Return the [X, Y] coordinate for the center point of the cell that contains the specified text.  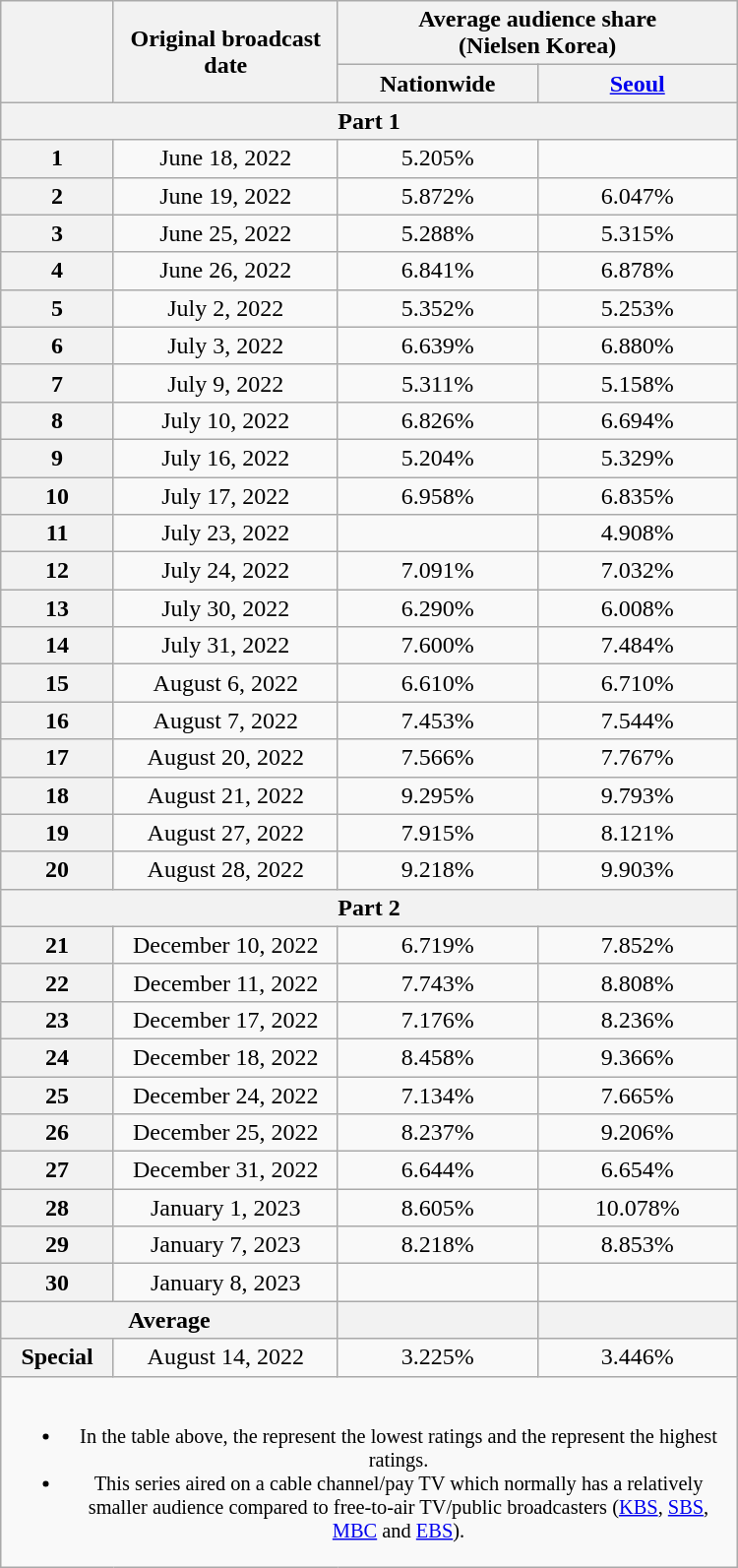
5.158% [638, 383]
5.872% [437, 196]
7.484% [638, 646]
7.566% [437, 758]
5.205% [437, 158]
July 23, 2022 [225, 533]
7.767% [638, 758]
7.134% [437, 1096]
7.852% [638, 945]
8.605% [437, 1208]
August 28, 2022 [225, 870]
Average audience share(Nielsen Korea) [537, 33]
Average [169, 1320]
7.665% [638, 1096]
August 21, 2022 [225, 795]
5.204% [437, 458]
Nationwide [437, 84]
2 [57, 196]
10 [57, 495]
August 6, 2022 [225, 683]
June 18, 2022 [225, 158]
August 27, 2022 [225, 833]
August 7, 2022 [225, 721]
July 24, 2022 [225, 571]
10.078% [638, 1208]
July 31, 2022 [225, 646]
9.218% [437, 870]
9.295% [437, 795]
8 [57, 420]
21 [57, 945]
7.176% [437, 1020]
12 [57, 571]
7.032% [638, 571]
Original broadcast date [225, 51]
7.453% [437, 721]
7.091% [437, 571]
December 17, 2022 [225, 1020]
December 11, 2022 [225, 982]
4 [57, 271]
6.958% [437, 495]
9.903% [638, 870]
20 [57, 870]
Special [57, 1357]
5.315% [638, 233]
6.841% [437, 271]
December 31, 2022 [225, 1170]
8.853% [638, 1245]
December 18, 2022 [225, 1057]
6.290% [437, 608]
8.237% [437, 1133]
6.878% [638, 271]
January 7, 2023 [225, 1245]
8.121% [638, 833]
15 [57, 683]
Part 1 [369, 121]
19 [57, 833]
6.644% [437, 1170]
June 19, 2022 [225, 196]
July 17, 2022 [225, 495]
August 14, 2022 [225, 1357]
6 [57, 345]
6.639% [437, 345]
8.218% [437, 1245]
3.225% [437, 1357]
June 25, 2022 [225, 233]
7.544% [638, 721]
22 [57, 982]
25 [57, 1096]
5.288% [437, 233]
6.880% [638, 345]
5.329% [638, 458]
30 [57, 1283]
17 [57, 758]
9.366% [638, 1057]
7.915% [437, 833]
7.600% [437, 646]
July 9, 2022 [225, 383]
28 [57, 1208]
December 10, 2022 [225, 945]
27 [57, 1170]
11 [57, 533]
July 30, 2022 [225, 608]
January 8, 2023 [225, 1283]
July 2, 2022 [225, 308]
24 [57, 1057]
July 3, 2022 [225, 345]
6.610% [437, 683]
4.908% [638, 533]
5.253% [638, 308]
9.793% [638, 795]
9 [57, 458]
6.008% [638, 608]
29 [57, 1245]
3.446% [638, 1357]
18 [57, 795]
December 25, 2022 [225, 1133]
5.352% [437, 308]
7.743% [437, 982]
6.694% [638, 420]
8.236% [638, 1020]
3 [57, 233]
26 [57, 1133]
14 [57, 646]
9.206% [638, 1133]
6.835% [638, 495]
6.719% [437, 945]
1 [57, 158]
6.047% [638, 196]
5.311% [437, 383]
16 [57, 721]
Part 2 [369, 908]
December 24, 2022 [225, 1096]
8.808% [638, 982]
June 26, 2022 [225, 271]
7 [57, 383]
July 10, 2022 [225, 420]
January 1, 2023 [225, 1208]
13 [57, 608]
Seoul [638, 84]
August 20, 2022 [225, 758]
8.458% [437, 1057]
6.826% [437, 420]
July 16, 2022 [225, 458]
23 [57, 1020]
6.654% [638, 1170]
6.710% [638, 683]
5 [57, 308]
